Return the [x, y] coordinate for the center point of the cell that contains the specified text.  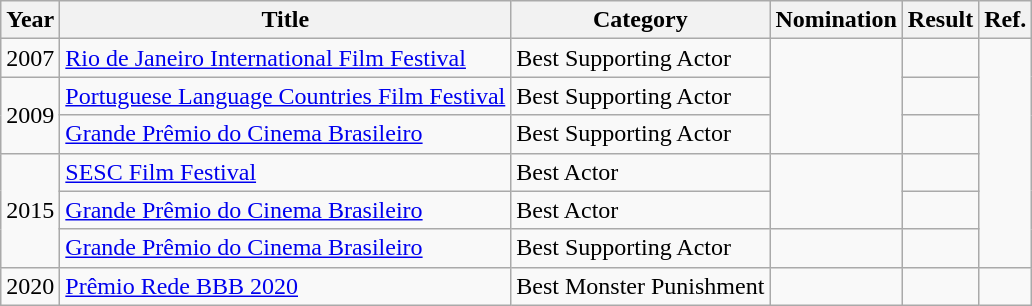
Category [640, 20]
Nomination [836, 20]
2007 [30, 58]
Result [940, 20]
Title [286, 20]
Ref. [1006, 20]
2015 [30, 210]
SESC Film Festival [286, 172]
Portuguese Language Countries Film Festival [286, 96]
2009 [30, 115]
Rio de Janeiro International Film Festival [286, 58]
Year [30, 20]
2020 [30, 286]
Prêmio Rede BBB 2020 [286, 286]
Best Monster Punishment [640, 286]
